Scan for the cell matching the given text and deliver its (x, y) coordinate at center. 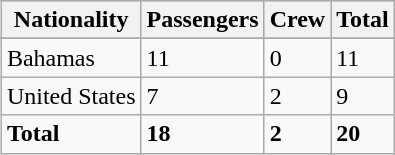
9 (363, 96)
0 (298, 58)
Crew (298, 20)
7 (202, 96)
Passengers (202, 20)
18 (202, 134)
Bahamas (71, 58)
20 (363, 134)
Nationality (71, 20)
United States (71, 96)
